From the cell containing the given text, extract its center point as [X, Y] coordinate. 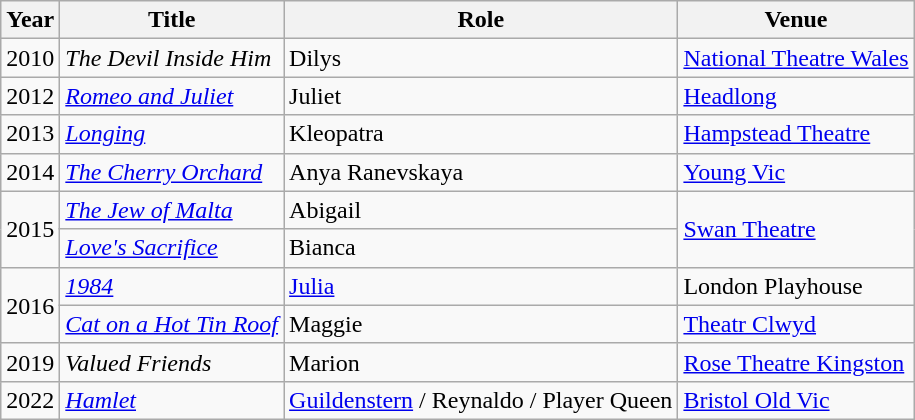
London Playhouse [796, 286]
Cat on a Hot Tin Roof [172, 324]
Venue [796, 20]
2012 [30, 96]
2014 [30, 172]
2010 [30, 58]
Theatr Clwyd [796, 324]
Role [481, 20]
Romeo and Juliet [172, 96]
Valued Friends [172, 362]
Longing [172, 134]
Swan Theatre [796, 229]
Maggie [481, 324]
Bristol Old Vic [796, 400]
Hampstead Theatre [796, 134]
National Theatre Wales [796, 58]
2016 [30, 305]
Guildenstern / Reynaldo / Player Queen [481, 400]
Anya Ranevskaya [481, 172]
2015 [30, 229]
Love's Sacrifice [172, 248]
Hamlet [172, 400]
Julia [481, 286]
The Cherry Orchard [172, 172]
1984 [172, 286]
Young Vic [796, 172]
Marion [481, 362]
Abigail [481, 210]
Dilys [481, 58]
2022 [30, 400]
Kleopatra [481, 134]
Year [30, 20]
2019 [30, 362]
The Devil Inside Him [172, 58]
The Jew of Malta [172, 210]
Bianca [481, 248]
Rose Theatre Kingston [796, 362]
Title [172, 20]
2013 [30, 134]
Headlong [796, 96]
Juliet [481, 96]
